Locate the cell with the specified text and output its [X, Y] center coordinate. 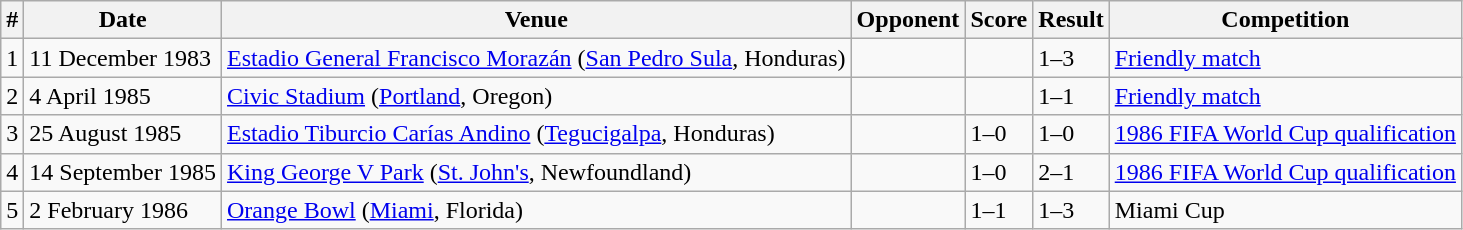
4 [12, 172]
5 [12, 210]
11 December 1983 [123, 58]
King George V Park (St. John's, Newfoundland) [537, 172]
# [12, 20]
Miami Cup [1285, 210]
Estadio General Francisco Morazán (San Pedro Sula, Honduras) [537, 58]
Competition [1285, 20]
2–1 [1071, 172]
14 September 1985 [123, 172]
Orange Bowl (Miami, Florida) [537, 210]
Civic Stadium (Portland, Oregon) [537, 96]
Opponent [908, 20]
25 August 1985 [123, 134]
Estadio Tiburcio Carías Andino (Tegucigalpa, Honduras) [537, 134]
Date [123, 20]
3 [12, 134]
1 [12, 58]
4 April 1985 [123, 96]
Venue [537, 20]
2 February 1986 [123, 210]
Score [999, 20]
Result [1071, 20]
2 [12, 96]
